Extract the [x, y] coordinate from the center of the cell holding the provided text.  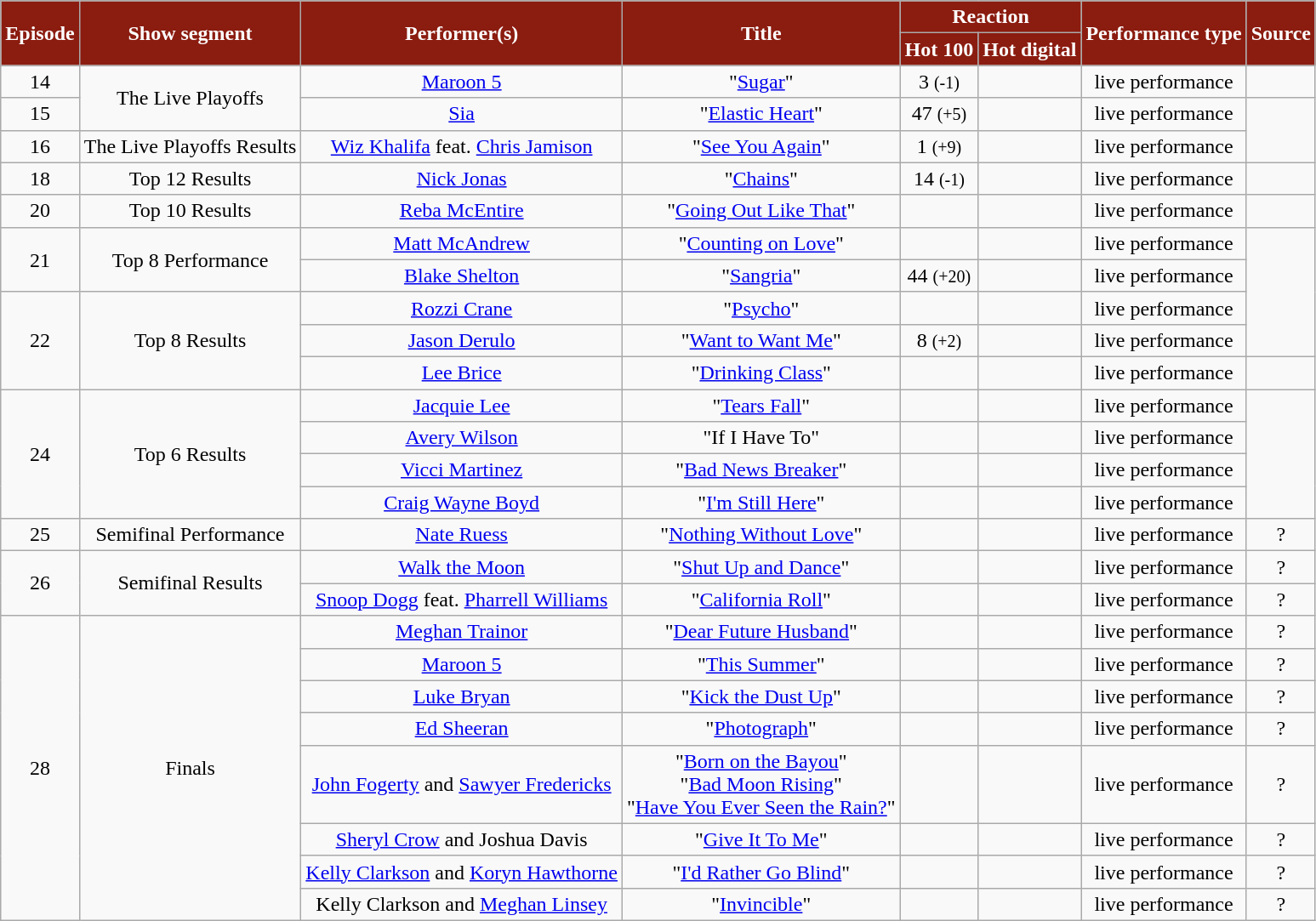
Blake Shelton [462, 276]
16 [40, 146]
"Drinking Class" [761, 372]
Show segment [191, 33]
Vicci Martinez [462, 470]
Sia [462, 114]
1 (+9) [939, 146]
Nate Ruess [462, 535]
"Kick the Dust Up" [761, 696]
"Psycho" [761, 308]
"Invincible" [761, 904]
"Nothing Without Love" [761, 535]
26 [40, 583]
Avery Wilson [462, 438]
20 [40, 211]
Finals [191, 768]
47 (+5) [939, 114]
Wiz Khalifa feat. Chris Jamison [462, 146]
The Live Playoffs [191, 98]
"Give It To Me" [761, 839]
"Sugar" [761, 82]
18 [40, 179]
"Shut Up and Dance" [761, 567]
Semifinal Performance [191, 535]
15 [40, 114]
"Going Out Like That" [761, 211]
"Photograph" [761, 729]
"I'd Rather Go Blind" [761, 872]
22 [40, 340]
Snoop Dogg feat. Pharrell Williams [462, 600]
Nick Jonas [462, 179]
Semifinal Results [191, 583]
"Counting on Love" [761, 243]
14 (-1) [939, 179]
"Dear Future Husband" [761, 632]
The Live Playoffs Results [191, 146]
28 [40, 768]
"Born on the Bayou" "Bad Moon Rising" "Have You Ever Seen the Rain?" [761, 784]
"I'm Still Here" [761, 503]
Reaction [990, 17]
Episode [40, 33]
21 [40, 259]
"Want to Want Me" [761, 340]
Top 8 Results [191, 340]
25 [40, 535]
"See You Again" [761, 146]
"Bad News Breaker" [761, 470]
"This Summer" [761, 664]
"Tears Fall" [761, 406]
Meghan Trainor [462, 632]
44 (+20) [939, 276]
Top 10 Results [191, 211]
Hot 100 [939, 49]
Kelly Clarkson and Meghan Linsey [462, 904]
"Sangria" [761, 276]
"Elastic Heart" [761, 114]
Jason Derulo [462, 340]
24 [40, 454]
Sheryl Crow and Joshua Davis [462, 839]
Walk the Moon [462, 567]
Performance type [1164, 33]
Rozzi Crane [462, 308]
Kelly Clarkson and Koryn Hawthorne [462, 872]
Title [761, 33]
14 [40, 82]
"Chains" [761, 179]
"If I Have To" [761, 438]
"California Roll" [761, 600]
Top 12 Results [191, 179]
Ed Sheeran [462, 729]
Top 6 Results [191, 454]
Jacquie Lee [462, 406]
3 (-1) [939, 82]
Source [1281, 33]
Top 8 Performance [191, 259]
Hot digital [1029, 49]
Craig Wayne Boyd [462, 503]
Performer(s) [462, 33]
8 (+2) [939, 340]
John Fogerty and Sawyer Fredericks [462, 784]
Luke Bryan [462, 696]
Matt McAndrew [462, 243]
Lee Brice [462, 372]
Reba McEntire [462, 211]
